Locate the cell with the specified text and output its (X, Y) center coordinate. 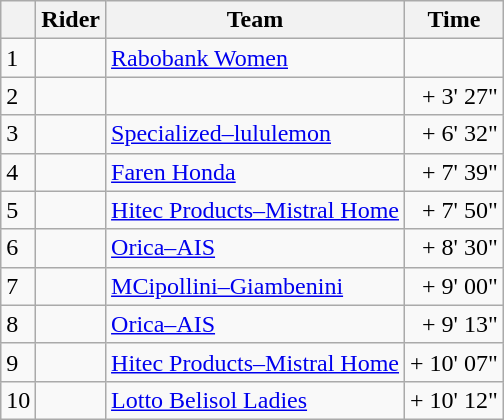
+ 9' 13" (454, 324)
Lotto Belisol Ladies (256, 400)
9 (18, 362)
+ 9' 00" (454, 286)
3 (18, 134)
+ 7' 39" (454, 172)
Team (256, 20)
7 (18, 286)
MCipollini–Giambenini (256, 286)
+ 10' 12" (454, 400)
Rabobank Women (256, 58)
4 (18, 172)
Faren Honda (256, 172)
1 (18, 58)
+ 6' 32" (454, 134)
+ 8' 30" (454, 248)
+ 3' 27" (454, 96)
Rider (71, 20)
Specialized–lululemon (256, 134)
8 (18, 324)
6 (18, 248)
+ 10' 07" (454, 362)
5 (18, 210)
2 (18, 96)
10 (18, 400)
+ 7' 50" (454, 210)
Time (454, 20)
